Locate the cell with the specified text and output its [X, Y] center coordinate. 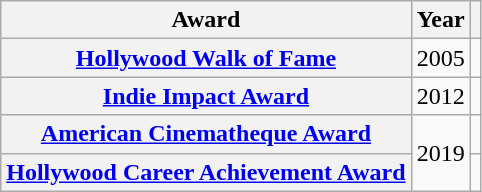
Hollywood Walk of Fame [206, 58]
Indie Impact Award [206, 96]
2019 [440, 153]
Hollywood Career Achievement Award [206, 172]
American Cinematheque Award [206, 134]
Year [440, 20]
2012 [440, 96]
Award [206, 20]
2005 [440, 58]
